Find where the given text appears and provide that cell's center as (X, Y) coordinate. 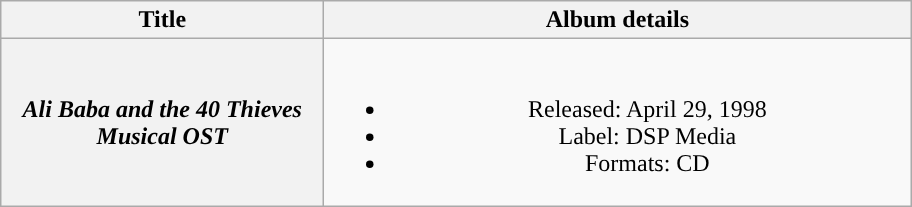
Title (162, 20)
Album details (618, 20)
Ali Baba and the 40 Thieves Musical OST (162, 122)
Released: April 29, 1998Label: DSP MediaFormats: CD (618, 122)
